Identify which cell holds the provided text, then report its [X, Y] central coordinate. 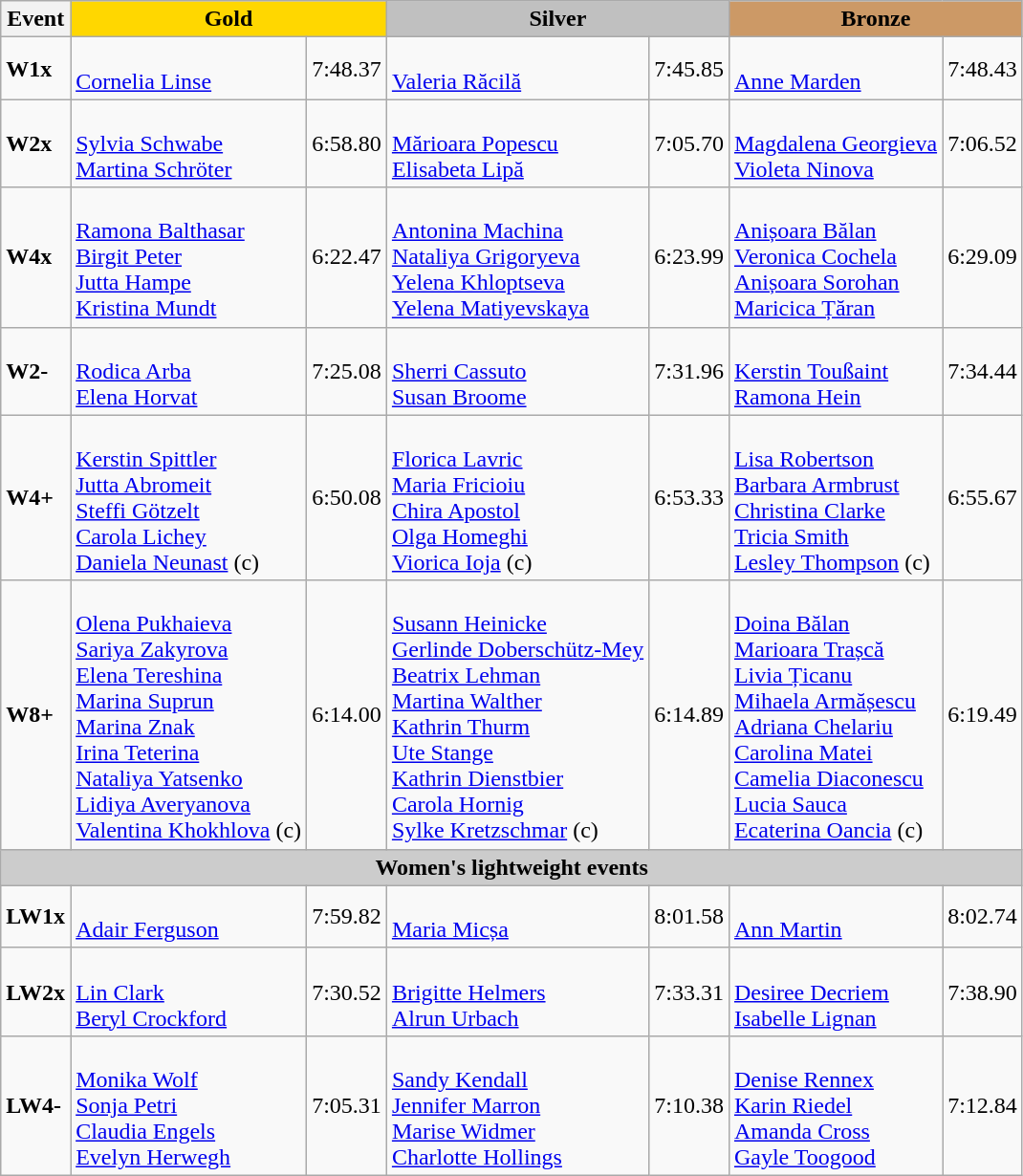
Ramona Balthasar Birgit Peter Jutta Hampe Kristina Mundt [189, 257]
7:48.37 [347, 69]
7:48.43 [983, 69]
7:30.52 [347, 991]
LW1x [36, 916]
Olena Pukhaieva Sariya Zakyrova Elena Tereshina Marina Suprun Marina Znak Irina Teterina Nataliya Yatsenko Lidiya Averyanova Valentina Khokhlova (c) [189, 715]
6:19.49 [983, 715]
Mărioara Popescu Elisabeta Lipă [517, 143]
Anne Marden [836, 69]
Sandy Kendall Jennifer Marron Marise Widmer Charlotte Hollings [517, 1105]
Silver [557, 19]
7:06.52 [983, 143]
6:53.33 [689, 497]
Monika Wolf Sonja Petri Claudia Engels Evelyn Herwegh [189, 1105]
8:02.74 [983, 916]
Kerstin Spittler Jutta Abromeit Steffi Götzelt Carola Lichey Daniela Neunast (c) [189, 497]
Desiree Decriem Isabelle Lignan [836, 991]
7:31.96 [689, 371]
6:23.99 [689, 257]
Event [36, 19]
Lisa Robertson Barbara Armbrust Christina Clarke Tricia Smith Lesley Thompson (c) [836, 497]
Ann Martin [836, 916]
LW2x [36, 991]
LW4- [36, 1105]
W2x [36, 143]
W8+ [36, 715]
6:58.80 [347, 143]
Maria Micșa [517, 916]
Rodica Arba Elena Horvat [189, 371]
7:05.31 [347, 1105]
Bronze [876, 19]
6:55.67 [983, 497]
7:25.08 [347, 371]
Valeria Răcilă [517, 69]
Lin Clark Beryl Crockford [189, 991]
7:34.44 [983, 371]
6:14.89 [689, 715]
6:50.08 [347, 497]
Kerstin Toußaint Ramona Hein [836, 371]
7:33.31 [689, 991]
Denise Rennex Karin Riedel Amanda Cross Gayle Toogood [836, 1105]
7:45.85 [689, 69]
7:05.70 [689, 143]
8:01.58 [689, 916]
Brigitte Helmers Alrun Urbach [517, 991]
W4x [36, 257]
W2- [36, 371]
Florica Lavric Maria Fricioiu Chira Apostol Olga Homeghi Viorica Ioja (c) [517, 497]
7:10.38 [689, 1105]
6:14.00 [347, 715]
6:29.09 [983, 257]
Cornelia Linse [189, 69]
7:38.90 [983, 991]
Doina Bălan Marioara Trașcă Livia Țicanu Mihaela Armășescu Adriana Chelariu Carolina Matei Camelia Diaconescu Lucia Sauca Ecaterina Oancia (c) [836, 715]
Sylvia Schwabe Martina Schröter [189, 143]
Antonina Machina Nataliya Grigoryeva Yelena Khloptseva Yelena Matiyevskaya [517, 257]
7:59.82 [347, 916]
6:22.47 [347, 257]
Adair Ferguson [189, 916]
Anișoara Bălan Veronica Cochela Anișoara Sorohan Maricica Țăran [836, 257]
Magdalena Georgieva Violeta Ninova [836, 143]
7:12.84 [983, 1105]
Gold [229, 19]
Women's lightweight events [512, 867]
Sherri Cassuto Susan Broome [517, 371]
W1x [36, 69]
W4+ [36, 497]
